Find where the given text appears and provide that cell's center as (x, y) coordinate. 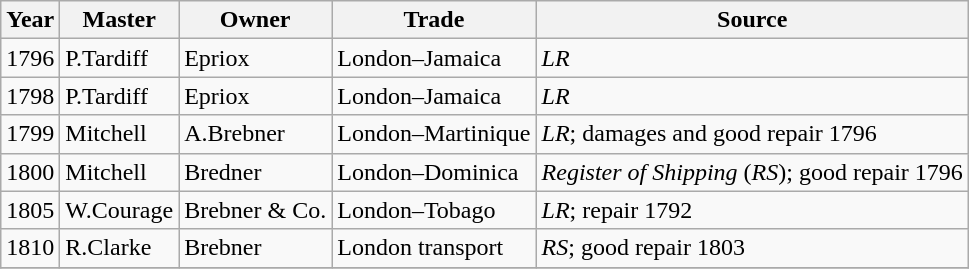
A.Brebner (256, 134)
1810 (30, 248)
Brebner & Co. (256, 210)
Brebner (256, 248)
Year (30, 20)
W.Courage (120, 210)
1799 (30, 134)
Trade (434, 20)
R.Clarke (120, 248)
1800 (30, 172)
London transport (434, 248)
1798 (30, 96)
LR; repair 1792 (752, 210)
1796 (30, 58)
LR; damages and good repair 1796 (752, 134)
RS; good repair 1803 (752, 248)
Bredner (256, 172)
London–Dominica (434, 172)
Master (120, 20)
Source (752, 20)
Register of Shipping (RS); good repair 1796 (752, 172)
Owner (256, 20)
London–Tobago (434, 210)
London–Martinique (434, 134)
1805 (30, 210)
